Locate the cell with the specified text and output its (x, y) center coordinate. 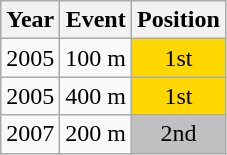
2nd (179, 134)
200 m (96, 134)
Year (30, 20)
400 m (96, 96)
2007 (30, 134)
Event (96, 20)
100 m (96, 58)
Position (179, 20)
